Scan for the cell matching the given text and deliver its [x, y] coordinate at center. 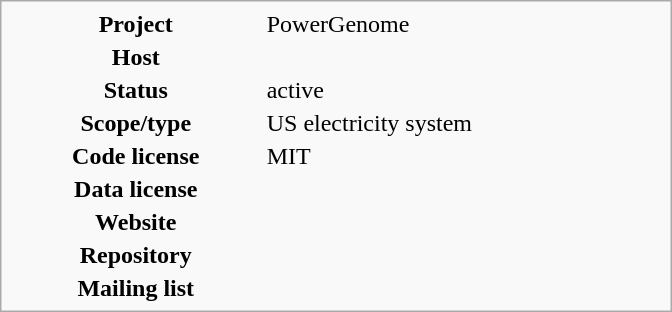
Data license [136, 189]
Host [136, 57]
active [464, 90]
Mailing list [136, 288]
Project [136, 24]
MIT [464, 156]
Scope/type [136, 123]
PowerGenome [464, 24]
Repository [136, 255]
Status [136, 90]
Code license [136, 156]
Website [136, 222]
US electricity system [464, 123]
